Output the [X, Y] coordinate of the center of the cell containing the given text.  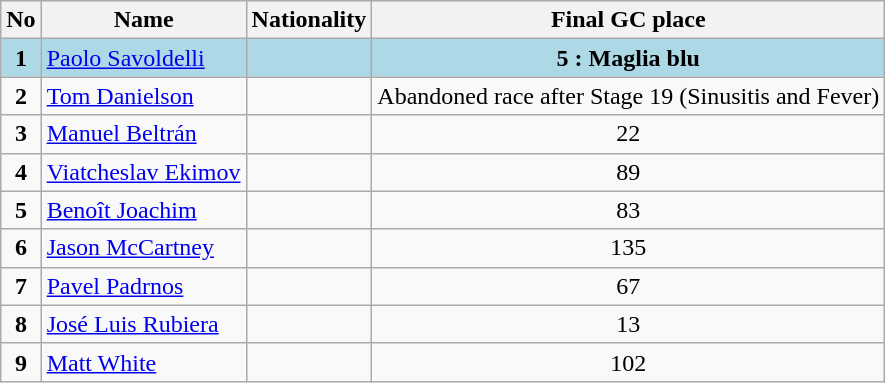
Final GC place [628, 20]
67 [628, 286]
7 [21, 286]
22 [628, 134]
13 [628, 324]
Matt White [144, 362]
Manuel Beltrán [144, 134]
Jason McCartney [144, 248]
4 [21, 172]
José Luis Rubiera [144, 324]
9 [21, 362]
No [21, 20]
2 [21, 96]
Benoît Joachim [144, 210]
5 : Maglia blu [628, 58]
Nationality [309, 20]
102 [628, 362]
8 [21, 324]
Tom Danielson [144, 96]
135 [628, 248]
Paolo Savoldelli [144, 58]
Abandoned race after Stage 19 (Sinusitis and Fever) [628, 96]
3 [21, 134]
Viatcheslav Ekimov [144, 172]
83 [628, 210]
6 [21, 248]
5 [21, 210]
Pavel Padrnos [144, 286]
1 [21, 58]
89 [628, 172]
Name [144, 20]
